Search for the cell housing the specified text and yield its (x, y) center coordinate. 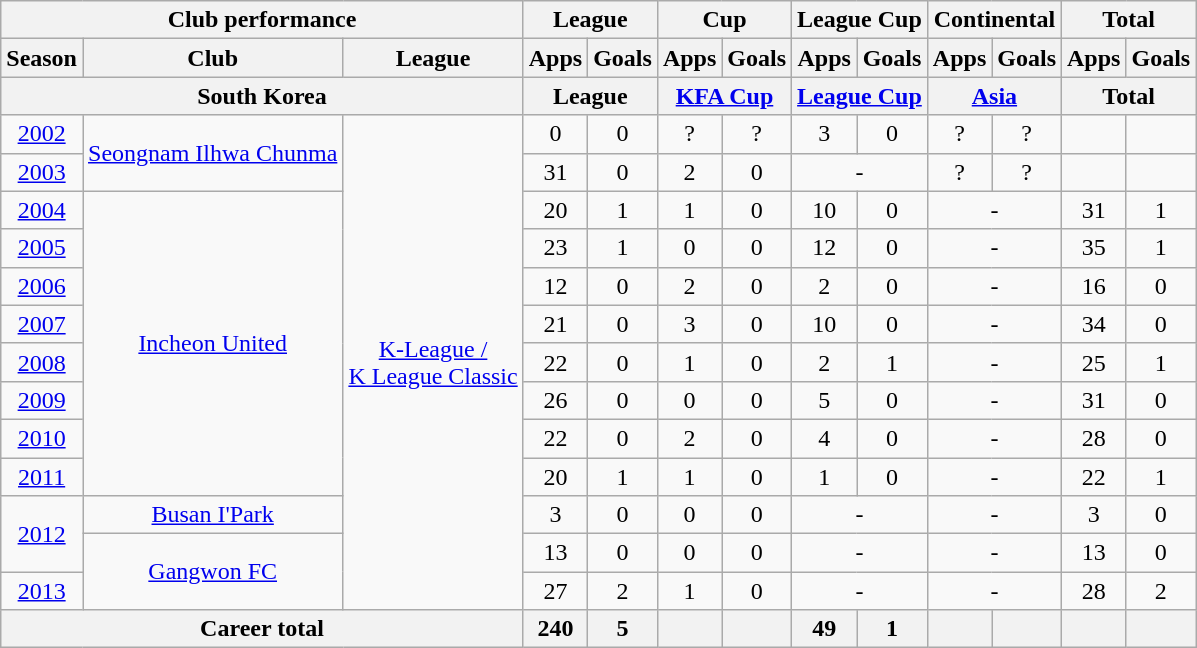
2002 (42, 134)
240 (555, 629)
Asia (994, 96)
2003 (42, 172)
Club (212, 58)
2008 (42, 362)
Career total (262, 629)
26 (555, 400)
KFA Cup (724, 96)
Season (42, 58)
2010 (42, 438)
25 (1094, 362)
21 (555, 324)
49 (824, 629)
Club performance (262, 20)
2013 (42, 591)
K-League / K League Classic (433, 362)
Continental (994, 20)
2006 (42, 286)
Incheon United (212, 343)
2007 (42, 324)
35 (1094, 248)
2009 (42, 400)
4 (824, 438)
Cup (724, 20)
Gangwon FC (212, 572)
Busan I'Park (212, 515)
2012 (42, 534)
34 (1094, 324)
2005 (42, 248)
Seongnam Ilhwa Chunma (212, 153)
16 (1094, 286)
2011 (42, 477)
27 (555, 591)
2004 (42, 210)
23 (555, 248)
South Korea (262, 96)
